Return [X, Y] of the center of cell containing provided text 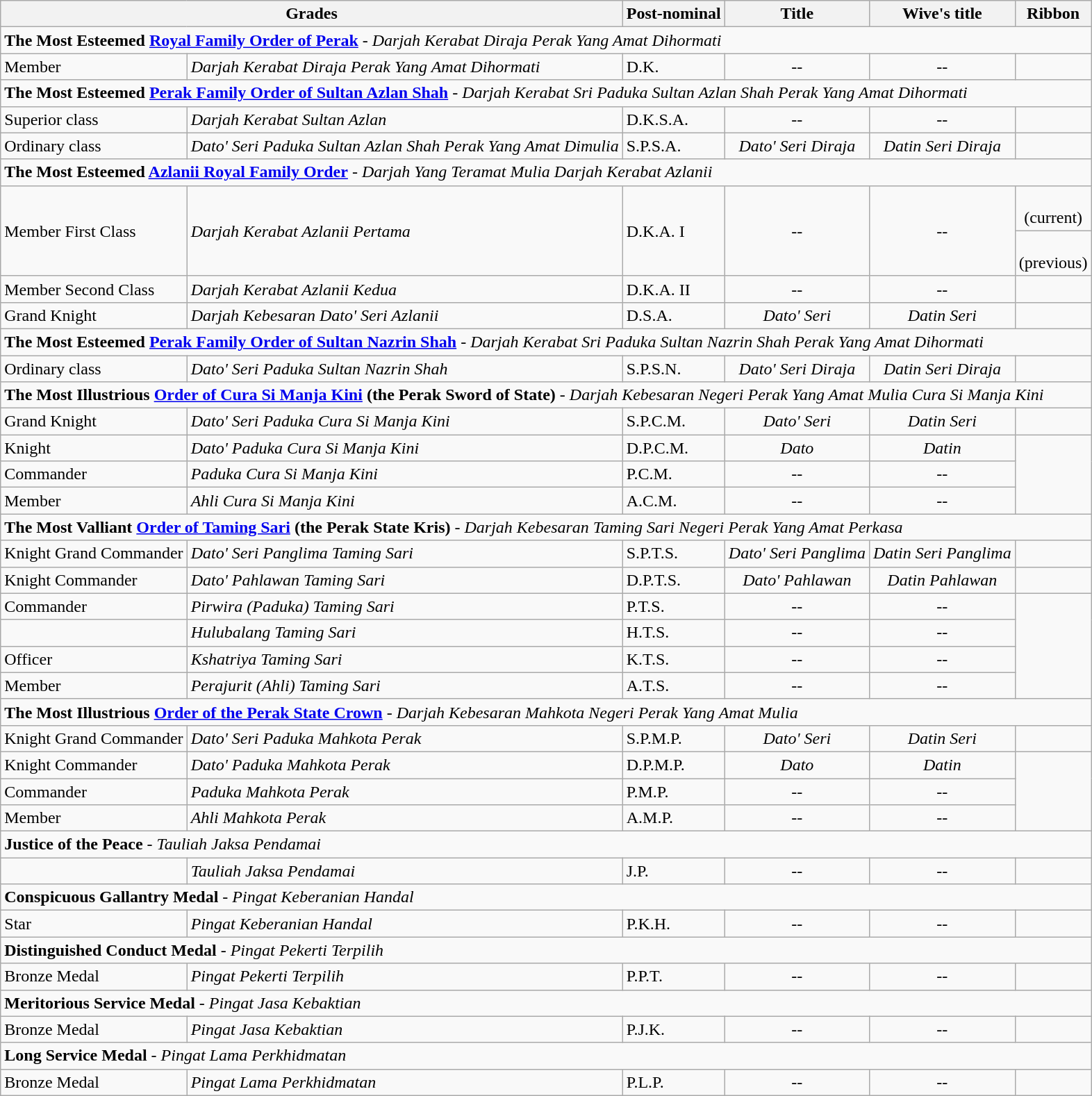
D.S.A. [674, 315]
Star [94, 924]
Ribbon [1053, 14]
P.M.P. [674, 791]
Dato' Paduka Cura Si Manja Kini [404, 448]
Pingat Keberanian Handal [404, 924]
Paduka Mahkota Perak [404, 791]
The Most Esteemed Perak Family Order of Sultan Azlan Shah - Darjah Kerabat Sri Paduka Sultan Azlan Shah Perak Yang Amat Dihormati [546, 93]
Dato' Pahlawan [797, 580]
Dato' Paduka Mahkota Perak [404, 765]
Pingat Jasa Kebaktian [404, 1029]
The Most Esteemed Perak Family Order of Sultan Nazrin Shah - Darjah Kerabat Sri Paduka Sultan Nazrin Shah Perak Yang Amat Dihormati [546, 342]
Dato' Seri Paduka Sultan Nazrin Shah [404, 369]
S.P.T.S. [674, 554]
Justice of the Peace - Tauliah Jaksa Pendamai [546, 845]
P.T.S. [674, 606]
Hulubalang Taming Sari [404, 633]
Grades [311, 14]
Ahli Cura Si Manja Kini [404, 501]
D.P.C.M. [674, 448]
D.K.S.A. [674, 119]
Conspicuous Gallantry Medal - Pingat Keberanian Handal [546, 897]
Dato' Seri Paduka Cura Si Manja Kini [404, 422]
Post-nominal [674, 14]
S.P.S.A. [674, 146]
The Most Valliant Order of Taming Sari (the Perak State Kris) - Darjah Kebesaran Taming Sari Negeri Perak Yang Amat Perkasa [546, 527]
P.J.K. [674, 1029]
A.C.M. [674, 501]
D.K. [674, 67]
(current) [1053, 208]
Distinguished Conduct Medal - Pingat Pekerti Terpilih [546, 950]
D.K.A. I [674, 231]
Wive's title [942, 14]
Dato' Seri Paduka Sultan Azlan Shah Perak Yang Amat Dimulia [404, 146]
Darjah Kebesaran Dato' Seri Azlanii [404, 315]
P.K.H. [674, 924]
Tauliah Jaksa Pendamai [404, 871]
Paduka Cura Si Manja Kini [404, 474]
Darjah Kerabat Diraja Perak Yang Amat Dihormati [404, 67]
Darjah Kerabat Azlanii Kedua [404, 289]
P.P.T. [674, 977]
A.T.S. [674, 686]
Darjah Kerabat Sultan Azlan [404, 119]
H.T.S. [674, 633]
K.T.S. [674, 659]
Kshatriya Taming Sari [404, 659]
The Most Esteemed Royal Family Order of Perak - Darjah Kerabat Diraja Perak Yang Amat Dihormati [546, 40]
The Most Illustrious Order of Cura Si Manja Kini (the Perak Sword of State) - Darjah Kebesaran Negeri Perak Yang Amat Mulia Cura Si Manja Kini [546, 395]
Long Service Medal - Pingat Lama Perkhidmatan [546, 1056]
Datin Pahlawan [942, 580]
(previous) [1053, 253]
Dato' Seri Panglima Taming Sari [404, 554]
Officer [94, 659]
S.P.M.P. [674, 738]
Member First Class [94, 231]
Member Second Class [94, 289]
Knight [94, 448]
S.P.C.M. [674, 422]
The Most Esteemed Azlanii Royal Family Order - Darjah Yang Teramat Mulia Darjah Kerabat Azlanii [546, 172]
D.P.M.P. [674, 765]
P.C.M. [674, 474]
Pingat Pekerti Terpilih [404, 977]
D.P.T.S. [674, 580]
Darjah Kerabat Azlanii Pertama [404, 231]
The Most Illustrious Order of the Perak State Crown - Darjah Kebesaran Mahkota Negeri Perak Yang Amat Mulia [546, 712]
Superior class [94, 119]
D.K.A. II [674, 289]
A.M.P. [674, 818]
Pirwira (Paduka) Taming Sari [404, 606]
Dato' Seri Panglima [797, 554]
Pingat Lama Perkhidmatan [404, 1082]
Dato' Pahlawan Taming Sari [404, 580]
J.P. [674, 871]
Perajurit (Ahli) Taming Sari [404, 686]
Dato' Seri Paduka Mahkota Perak [404, 738]
P.L.P. [674, 1082]
S.P.S.N. [674, 369]
Ahli Mahkota Perak [404, 818]
Meritorious Service Medal - Pingat Jasa Kebaktian [546, 1003]
Title [797, 14]
Datin Seri Panglima [942, 554]
